Locate the cell with the specified text and output its (X, Y) center coordinate. 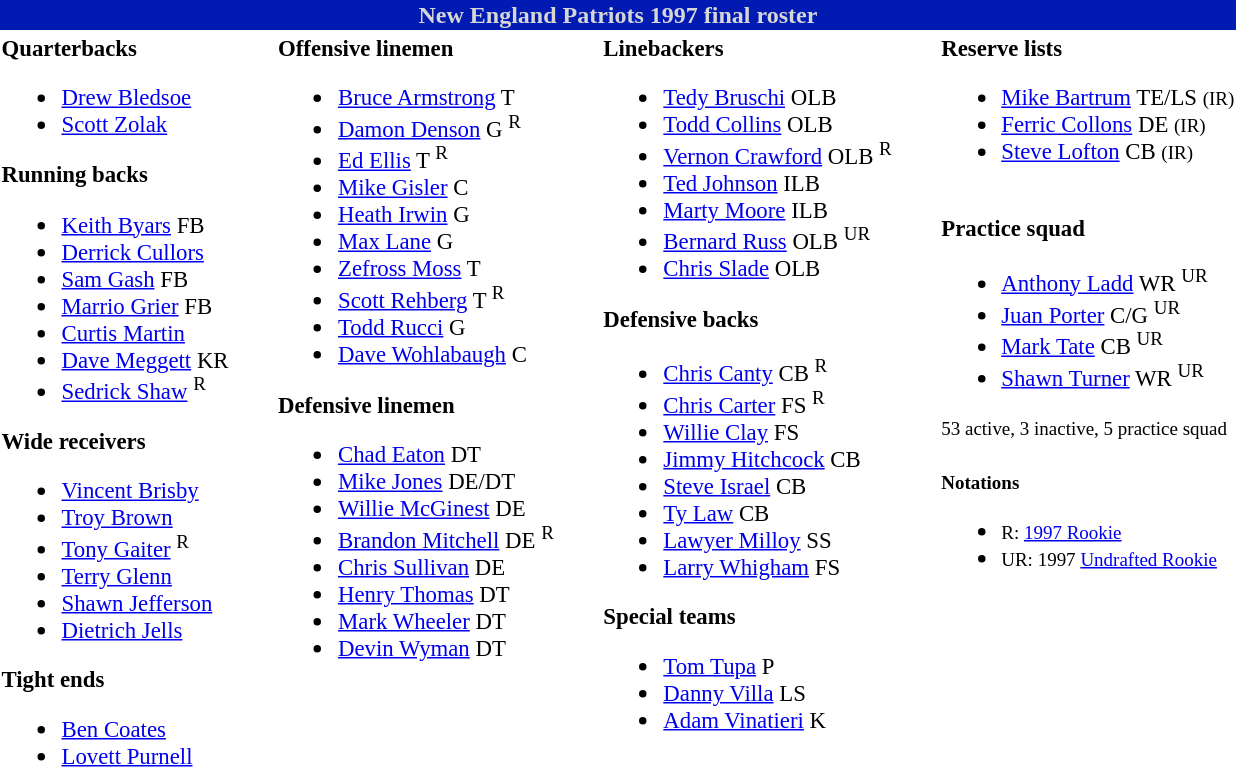
New England Patriots 1997 final roster (618, 15)
